Return the (x, y) coordinate for the center point of the cell that contains the specified text.  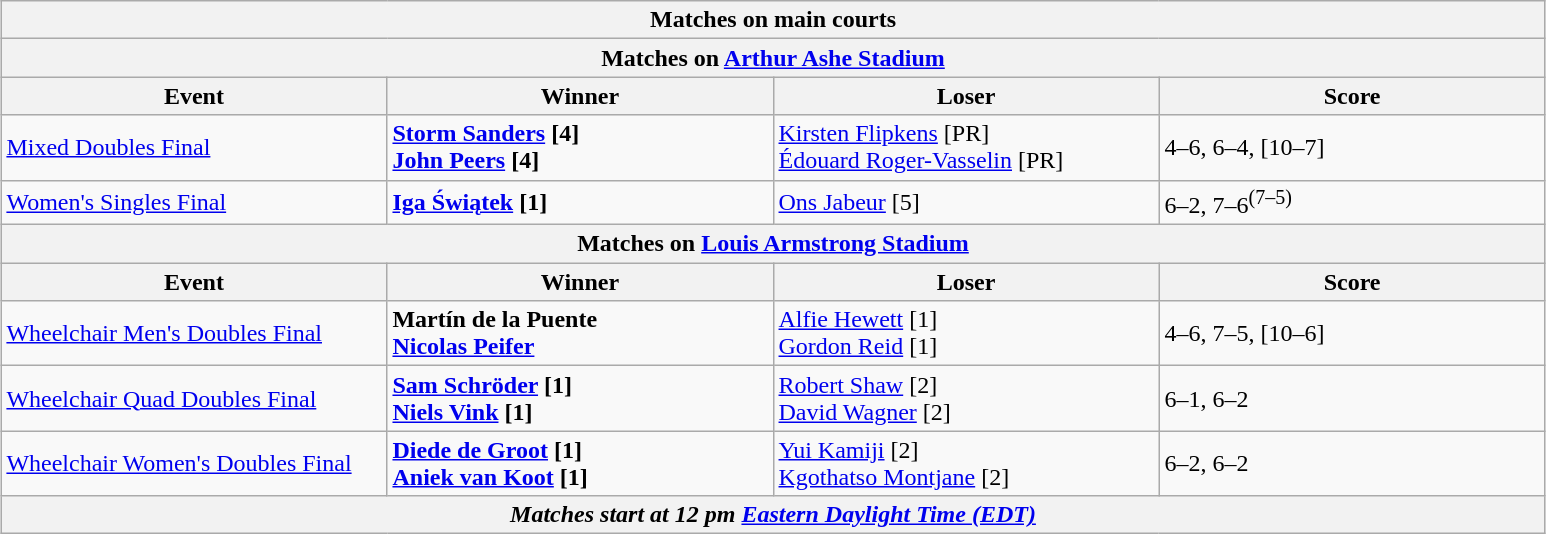
Diede de Groot [1] Aniek van Koot [1] (580, 464)
6–2, 6–2 (1352, 464)
Wheelchair Quad Doubles Final (194, 398)
4–6, 6–4, [10–7] (1352, 148)
Ons Jabeur [5] (966, 202)
Iga Świątek [1] (580, 202)
Robert Shaw [2] David Wagner [2] (966, 398)
Matches on Arthur Ashe Stadium (773, 58)
Storm Sanders [4] John Peers [4] (580, 148)
Matches on Louis Armstrong Stadium (773, 244)
Mixed Doubles Final (194, 148)
Wheelchair Women's Doubles Final (194, 464)
4–6, 7–5, [10–6] (1352, 334)
Matches start at 12 pm Eastern Daylight Time (EDT) (773, 515)
6–2, 7–6(7–5) (1352, 202)
Martín de la Puente Nicolas Peifer (580, 334)
Kirsten Flipkens [PR] Édouard Roger-Vasselin [PR] (966, 148)
Matches on main courts (773, 20)
Yui Kamiji [2] Kgothatso Montjane [2] (966, 464)
Wheelchair Men's Doubles Final (194, 334)
Sam Schröder [1] Niels Vink [1] (580, 398)
Women's Singles Final (194, 202)
Alfie Hewett [1] Gordon Reid [1] (966, 334)
6–1, 6–2 (1352, 398)
